Determine the (x, y) coordinate at the center of the cell enclosing the given text.  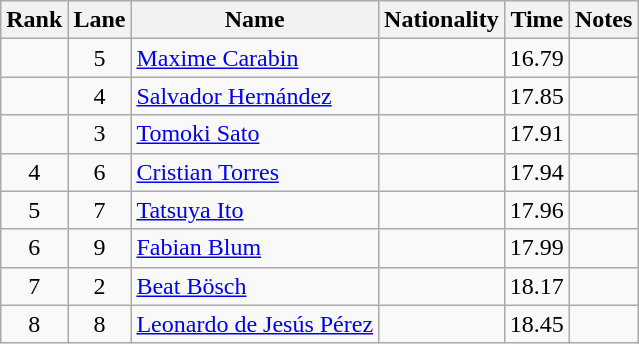
Fabian Blum (255, 248)
Notes (603, 20)
17.94 (536, 172)
Cristian Torres (255, 172)
17.96 (536, 210)
Time (536, 20)
Beat Bösch (255, 286)
17.85 (536, 96)
Rank (34, 20)
Leonardo de Jesús Pérez (255, 324)
Lane (100, 20)
17.99 (536, 248)
16.79 (536, 58)
17.91 (536, 134)
Maxime Carabin (255, 58)
Name (255, 20)
2 (100, 286)
Nationality (442, 20)
18.45 (536, 324)
9 (100, 248)
Tomoki Sato (255, 134)
18.17 (536, 286)
3 (100, 134)
Tatsuya Ito (255, 210)
Salvador Hernández (255, 96)
